Extract the [x, y] coordinate from the center of the cell holding the provided text.  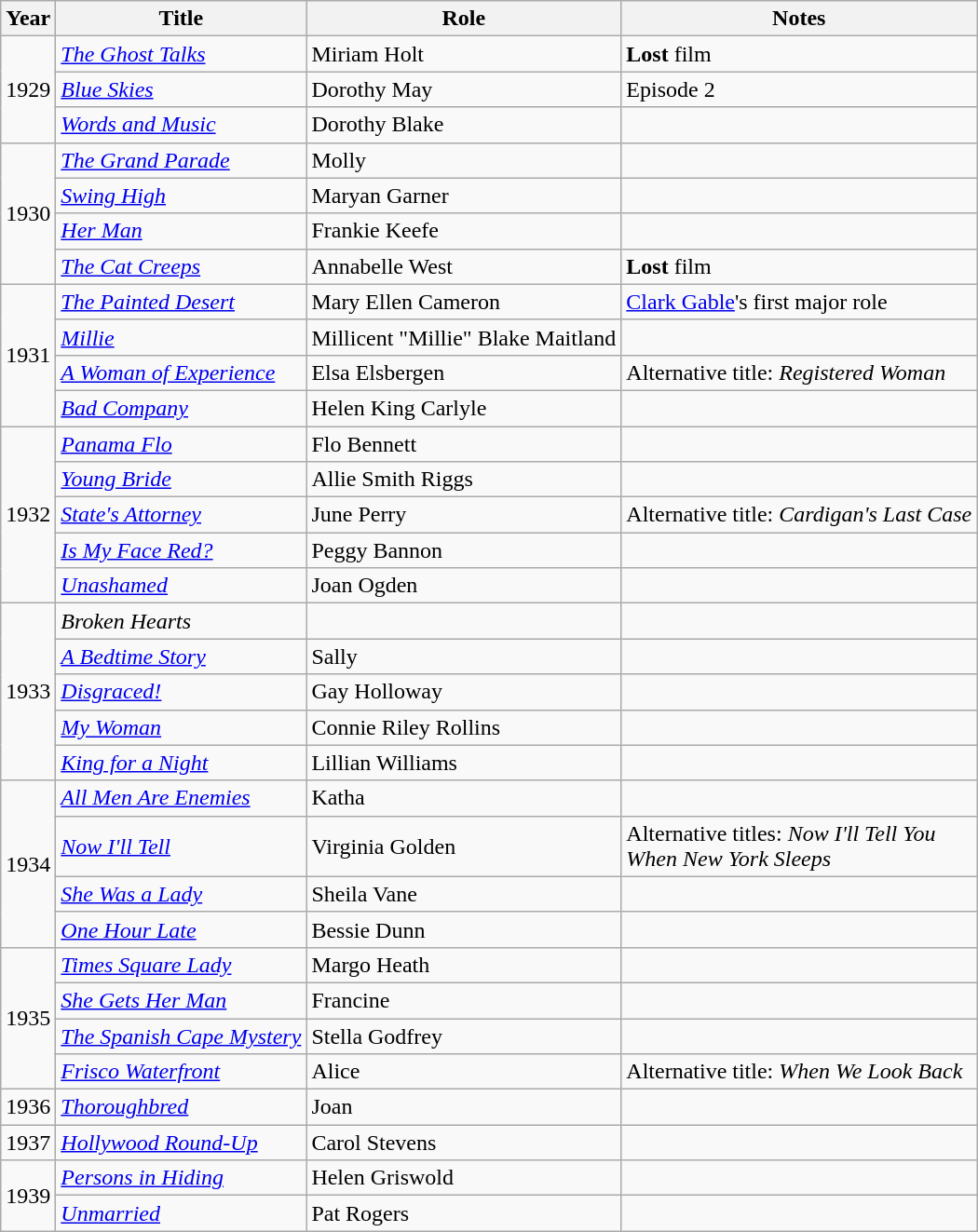
Stella Godfrey [464, 1036]
Words and Music [181, 125]
1930 [28, 213]
Frisco Waterfront [181, 1072]
Miriam Holt [464, 54]
Dorothy May [464, 89]
Alternative title: Cardigan's Last Case [799, 515]
Peggy Bannon [464, 550]
She Gets Her Man [181, 1000]
Notes [799, 19]
Alice [464, 1072]
Year [28, 19]
Mary Ellen Cameron [464, 302]
Joan Ogden [464, 586]
Sheila Vane [464, 894]
1933 [28, 692]
Bad Company [181, 408]
Katha [464, 798]
Elsa Elsbergen [464, 372]
One Hour Late [181, 929]
The Cat Creeps [181, 266]
The Painted Desert [181, 302]
Helen King Carlyle [464, 408]
Dorothy Blake [464, 125]
State's Attorney [181, 515]
Unmarried [181, 1213]
The Spanish Cape Mystery [181, 1036]
Swing High [181, 196]
Is My Face Red? [181, 550]
Title [181, 19]
Sally [464, 657]
1929 [28, 89]
Episode 2 [799, 89]
Times Square Lady [181, 965]
Hollywood Round-Up [181, 1143]
Margo Heath [464, 965]
Maryan Garner [464, 196]
Panama Flo [181, 444]
The Ghost Talks [181, 54]
The Grand Parade [181, 160]
Alternative title: When We Look Back [799, 1072]
1936 [28, 1107]
1931 [28, 355]
Gay Holloway [464, 692]
She Was a Lady [181, 894]
1937 [28, 1143]
Pat Rogers [464, 1213]
Helen Griswold [464, 1178]
Annabelle West [464, 266]
1934 [28, 864]
Alternative titles: Now I'll Tell YouWhen New York Sleeps [799, 846]
Connie Riley Rollins [464, 727]
Thoroughbred [181, 1107]
Now I'll Tell [181, 846]
Persons in Hiding [181, 1178]
Bessie Dunn [464, 929]
1939 [28, 1196]
Clark Gable's first major role [799, 302]
1935 [28, 1018]
A Woman of Experience [181, 372]
Role [464, 19]
Lillian Williams [464, 763]
My Woman [181, 727]
Young Bride [181, 480]
Millicent "Millie" Blake Maitland [464, 337]
Millie [181, 337]
All Men Are Enemies [181, 798]
Alternative title: Registered Woman [799, 372]
Blue Skies [181, 89]
Flo Bennett [464, 444]
A Bedtime Story [181, 657]
Unashamed [181, 586]
Allie Smith Riggs [464, 480]
June Perry [464, 515]
Frankie Keefe [464, 231]
King for a Night [181, 763]
Her Man [181, 231]
Carol Stevens [464, 1143]
Francine [464, 1000]
Disgraced! [181, 692]
1932 [28, 515]
Joan [464, 1107]
Molly [464, 160]
Virginia Golden [464, 846]
Broken Hearts [181, 621]
